Provide the [x, y] coordinate of the cell's center where the given text is located.  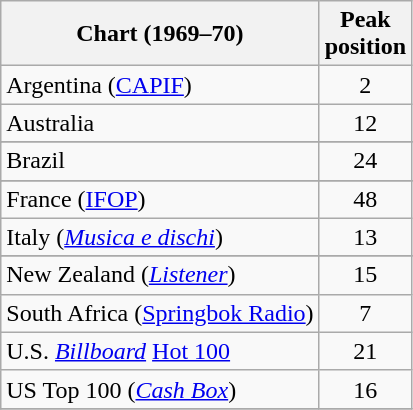
48 [365, 199]
12 [365, 123]
Chart (1969–70) [160, 34]
Italy (Musica e dischi) [160, 237]
France (IFOP) [160, 199]
7 [365, 313]
Brazil [160, 161]
U.S. Billboard Hot 100 [160, 351]
South Africa (Springbok Radio) [160, 313]
13 [365, 237]
21 [365, 351]
Australia [160, 123]
16 [365, 389]
US Top 100 (Cash Box) [160, 389]
15 [365, 275]
24 [365, 161]
New Zealand (Listener) [160, 275]
2 [365, 85]
Peakposition [365, 34]
Argentina (CAPIF) [160, 85]
